Scan for the cell matching the given text and deliver its [X, Y] coordinate at center. 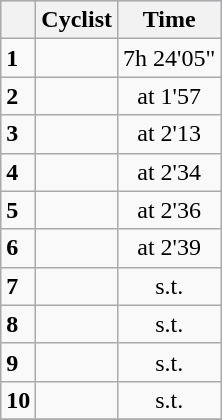
7h 24'05" [170, 58]
at 2'34 [170, 172]
at 2'13 [170, 134]
7 [18, 286]
3 [18, 134]
Time [170, 20]
at 2'39 [170, 248]
8 [18, 324]
1 [18, 58]
4 [18, 172]
at 1'57 [170, 96]
10 [18, 400]
6 [18, 248]
2 [18, 96]
9 [18, 362]
Cyclist [77, 20]
at 2'36 [170, 210]
5 [18, 210]
